Search for the cell housing the specified text and yield its (x, y) center coordinate. 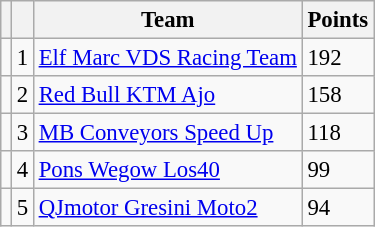
Team (168, 20)
158 (338, 95)
QJmotor Gresini Moto2 (168, 208)
1 (22, 58)
Elf Marc VDS Racing Team (168, 58)
Points (338, 20)
99 (338, 170)
Red Bull KTM Ajo (168, 95)
118 (338, 133)
94 (338, 208)
5 (22, 208)
Pons Wegow Los40 (168, 170)
3 (22, 133)
MB Conveyors Speed Up (168, 133)
192 (338, 58)
2 (22, 95)
4 (22, 170)
